Output the (x, y) coordinate of the center of the cell containing the given text.  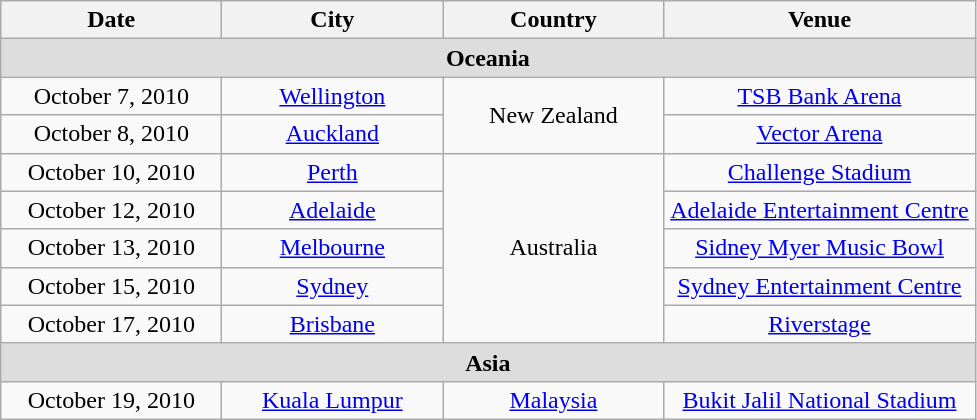
TSB Bank Arena (820, 96)
October 19, 2010 (112, 400)
October 17, 2010 (112, 324)
Melbourne (332, 248)
October 10, 2010 (112, 172)
Bukit Jalil National Stadium (820, 400)
Challenge Stadium (820, 172)
Brisbane (332, 324)
Adelaide Entertainment Centre (820, 210)
Riverstage (820, 324)
Auckland (332, 134)
Country (554, 20)
October 8, 2010 (112, 134)
Vector Arena (820, 134)
Adelaide (332, 210)
City (332, 20)
October 15, 2010 (112, 286)
October 7, 2010 (112, 96)
Perth (332, 172)
Australia (554, 248)
October 12, 2010 (112, 210)
Venue (820, 20)
Sidney Myer Music Bowl (820, 248)
Malaysia (554, 400)
Wellington (332, 96)
Asia (488, 362)
Sydney (332, 286)
Date (112, 20)
New Zealand (554, 115)
October 13, 2010 (112, 248)
Sydney Entertainment Centre (820, 286)
Oceania (488, 58)
Kuala Lumpur (332, 400)
